Extract the [x, y] coordinate from the center of the cell holding the provided text.  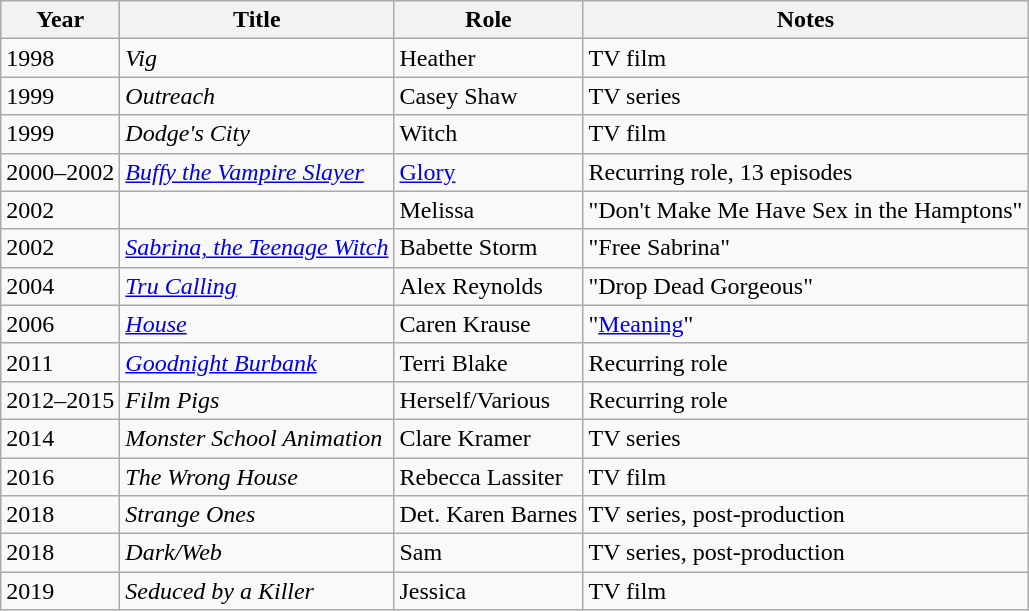
Strange Ones [257, 515]
Melissa [488, 210]
Seduced by a Killer [257, 591]
The Wrong House [257, 477]
2000–2002 [60, 172]
Dodge's City [257, 134]
"Don't Make Me Have Sex in the Hamptons" [806, 210]
Clare Kramer [488, 438]
House [257, 324]
Witch [488, 134]
"Free Sabrina" [806, 248]
Tru Calling [257, 286]
Sabrina, the Teenage Witch [257, 248]
2019 [60, 591]
Jessica [488, 591]
Glory [488, 172]
Notes [806, 20]
2014 [60, 438]
Casey Shaw [488, 96]
Herself/Various [488, 400]
Film Pigs [257, 400]
2004 [60, 286]
Recurring role, 13 episodes [806, 172]
Terri Blake [488, 362]
"Meaning" [806, 324]
Vig [257, 58]
Alex Reynolds [488, 286]
Role [488, 20]
2011 [60, 362]
2006 [60, 324]
"Drop Dead Gorgeous" [806, 286]
Heather [488, 58]
Det. Karen Barnes [488, 515]
Dark/Web [257, 553]
Title [257, 20]
1998 [60, 58]
Goodnight Burbank [257, 362]
Caren Krause [488, 324]
Rebecca Lassiter [488, 477]
Monster School Animation [257, 438]
2012–2015 [60, 400]
Buffy the Vampire Slayer [257, 172]
2016 [60, 477]
Sam [488, 553]
Outreach [257, 96]
Year [60, 20]
Babette Storm [488, 248]
